Scan for the cell matching the given text and deliver its [x, y] coordinate at center. 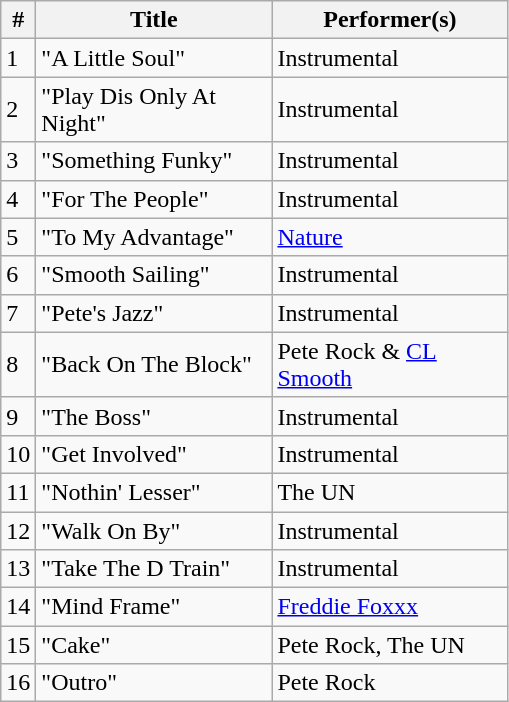
"Back On The Block" [154, 364]
# [18, 20]
6 [18, 275]
1 [18, 58]
8 [18, 364]
"Nothin' Lesser" [154, 492]
9 [18, 416]
"Smooth Sailing" [154, 275]
12 [18, 531]
"Walk On By" [154, 531]
"The Boss" [154, 416]
"Outro" [154, 683]
"Play Dis Only At Night" [154, 110]
5 [18, 237]
16 [18, 683]
"To My Advantage" [154, 237]
13 [18, 569]
"Mind Frame" [154, 607]
4 [18, 199]
"Get Involved" [154, 454]
Title [154, 20]
15 [18, 645]
10 [18, 454]
"Pete's Jazz" [154, 313]
14 [18, 607]
3 [18, 161]
Freddie Foxxx [390, 607]
Pete Rock [390, 683]
2 [18, 110]
"For The People" [154, 199]
Pete Rock & CL Smooth [390, 364]
"Take The D Train" [154, 569]
7 [18, 313]
The UN [390, 492]
Pete Rock, The UN [390, 645]
Nature [390, 237]
Performer(s) [390, 20]
"A Little Soul" [154, 58]
"Cake" [154, 645]
"Something Funky" [154, 161]
11 [18, 492]
